Output the [x, y] coordinate of the center of the cell containing the given text.  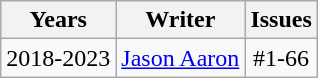
Issues [281, 20]
2018-2023 [58, 58]
Years [58, 20]
#1-66 [281, 58]
Writer [180, 20]
Jason Aaron [180, 58]
